Search for the cell housing the specified text and yield its (X, Y) center coordinate. 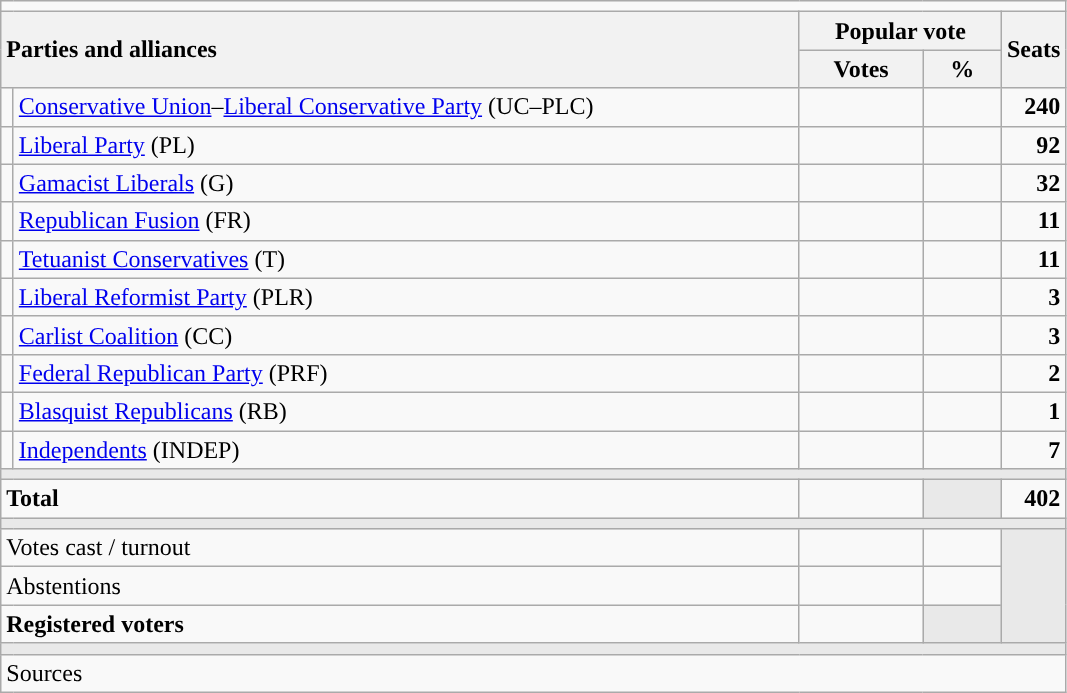
2 (1033, 373)
Carlist Coalition (CC) (406, 335)
Votes (861, 69)
92 (1033, 145)
Conservative Union–Liberal Conservative Party (UC–PLC) (406, 107)
32 (1033, 183)
Blasquist Republicans (RB) (406, 411)
Federal Republican Party (PRF) (406, 373)
Registered voters (400, 624)
Votes cast / turnout (400, 548)
Popular vote (900, 31)
Liberal Party (PL) (406, 145)
Republican Fusion (FR) (406, 221)
Sources (534, 673)
1 (1033, 411)
402 (1033, 499)
Independents (INDEP) (406, 449)
Gamacist Liberals (G) (406, 183)
Tetuanist Conservatives (T) (406, 259)
Abstentions (400, 586)
Liberal Reformist Party (PLR) (406, 297)
240 (1033, 107)
Parties and alliances (400, 50)
% (962, 69)
7 (1033, 449)
Seats (1033, 50)
Total (400, 499)
